Locate the cell with the specified text and output its [x, y] center coordinate. 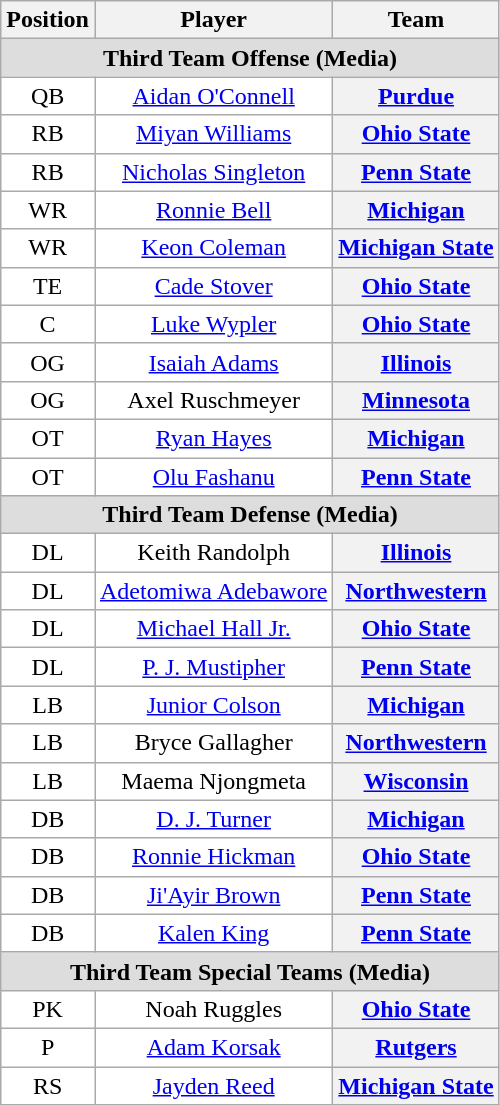
Junior Colson [213, 705]
Team [416, 20]
PK [48, 1009]
D. J. Turner [213, 819]
Wisconsin [416, 781]
Luke Wypler [213, 324]
Ji'Ayir Brown [213, 895]
Adetomiwa Adebawore [213, 591]
Keith Randolph [213, 553]
Jayden Reed [213, 1085]
Nicholas Singleton [213, 172]
RS [48, 1085]
Rutgers [416, 1047]
Noah Ruggles [213, 1009]
Position [48, 20]
Michael Hall Jr. [213, 629]
Olu Fashanu [213, 477]
QB [48, 96]
P [48, 1047]
Miyan Williams [213, 134]
Isaiah Adams [213, 362]
Third Team Offense (Media) [250, 58]
Kalen King [213, 933]
Keon Coleman [213, 248]
Third Team Defense (Media) [250, 515]
Aidan O'Connell [213, 96]
Ronnie Hickman [213, 857]
P. J. Mustipher [213, 667]
Ronnie Bell [213, 210]
Adam Korsak [213, 1047]
C [48, 324]
Bryce Gallagher [213, 743]
Minnesota [416, 400]
Ryan Hayes [213, 438]
Third Team Special Teams (Media) [250, 971]
Maema Njongmeta [213, 781]
Player [213, 20]
TE [48, 286]
Purdue [416, 96]
Axel Ruschmeyer [213, 400]
Cade Stover [213, 286]
